Capture the cell that displays the provided text and extract its [X, Y] central coordinate. 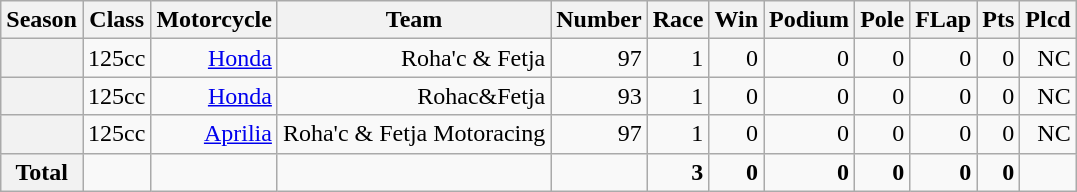
Roha'c & Fetja Motoracing [414, 134]
Class [116, 20]
Pts [998, 20]
93 [599, 96]
Plcd [1048, 20]
3 [678, 172]
Team [414, 20]
Total [42, 172]
Pole [882, 20]
Win [736, 20]
Podium [810, 20]
Motorcycle [214, 20]
Race [678, 20]
FLap [944, 20]
Season [42, 20]
Number [599, 20]
Roha'c & Fetja [414, 58]
Aprilia [214, 134]
Rohac&Fetja [414, 96]
